Provide the (x, y) coordinate of the cell's center where the given text is located.  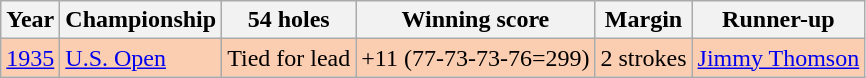
Margin (644, 20)
+11 (77-73-73-76=299) (476, 58)
Championship (141, 20)
2 strokes (644, 58)
Year (30, 20)
54 holes (289, 20)
1935 (30, 58)
Jimmy Thomson (778, 58)
U.S. Open (141, 58)
Runner-up (778, 20)
Tied for lead (289, 58)
Winning score (476, 20)
